Return the (X, Y) coordinate for the center point of the cell that contains the specified text.  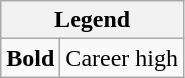
Bold (30, 58)
Legend (92, 20)
Career high (122, 58)
